Capture the cell that displays the provided text and extract its [x, y] central coordinate. 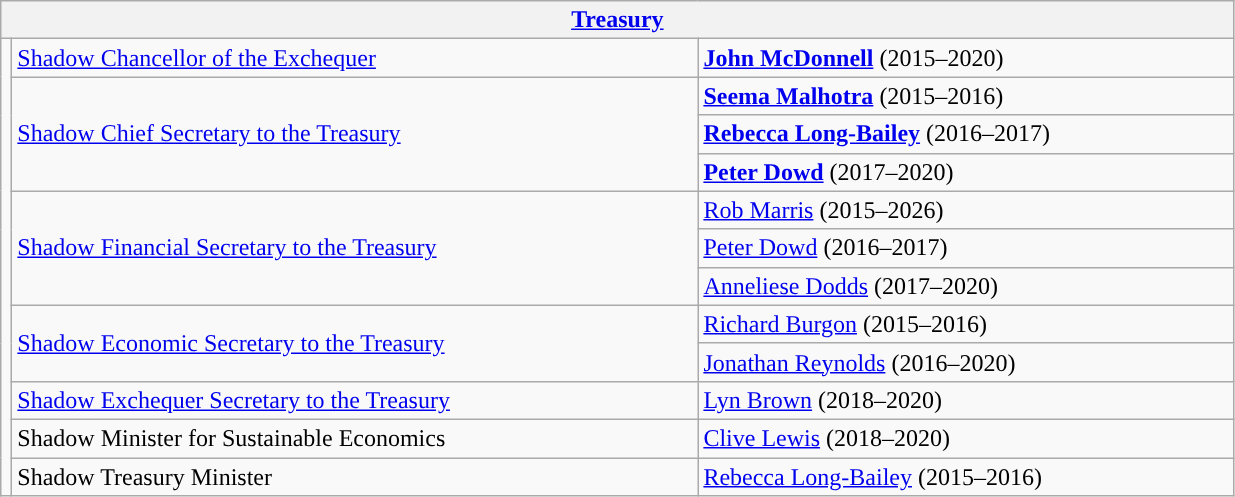
Shadow Financial Secretary to the Treasury [355, 248]
Rob Marris (2015–2026) [966, 210]
Peter Dowd (2017–2020) [966, 172]
John McDonnell (2015–2020) [966, 58]
Clive Lewis (2018–2020) [966, 438]
Rebecca Long-Bailey (2016–2017) [966, 134]
Shadow Minister for Sustainable Economics [355, 438]
Anneliese Dodds (2017–2020) [966, 286]
Seema Malhotra (2015–2016) [966, 96]
Treasury [618, 20]
Jonathan Reynolds (2016–2020) [966, 362]
Shadow Treasury Minister [355, 477]
Shadow Chief Secretary to the Treasury [355, 134]
Peter Dowd (2016–2017) [966, 248]
Richard Burgon (2015–2016) [966, 324]
Lyn Brown (2018–2020) [966, 400]
Shadow Chancellor of the Exchequer [355, 58]
Shadow Economic Secretary to the Treasury [355, 343]
Shadow Exchequer Secretary to the Treasury [355, 400]
Rebecca Long-Bailey (2015–2016) [966, 477]
